Find where the given text appears and provide that cell's center as (X, Y) coordinate. 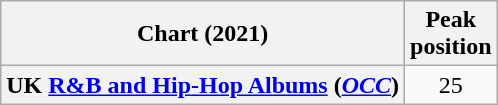
Peak position (451, 34)
UK R&B and Hip-Hop Albums (OCC) (203, 85)
Chart (2021) (203, 34)
25 (451, 85)
